Identify which cell holds the provided text, then report its (x, y) central coordinate. 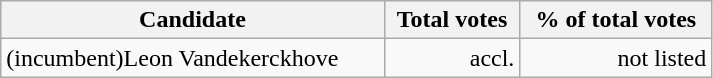
Candidate (192, 20)
Total votes (452, 20)
accl. (452, 58)
not listed (616, 58)
(incumbent)Leon Vandekerckhove (192, 58)
% of total votes (616, 20)
